Provide the [x, y] coordinate of the cell's center where the given text is located.  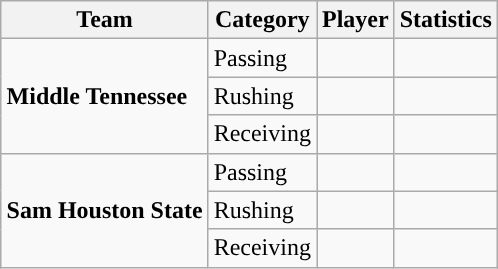
Sam Houston State [104, 210]
Category [262, 20]
Team [104, 20]
Middle Tennessee [104, 96]
Player [355, 20]
Statistics [446, 20]
